Identify which cell holds the provided text, then report its [X, Y] central coordinate. 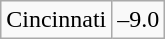
Cincinnati [56, 19]
–9.0 [138, 19]
